Provide the [X, Y] coordinate of the cell's center where the given text is located.  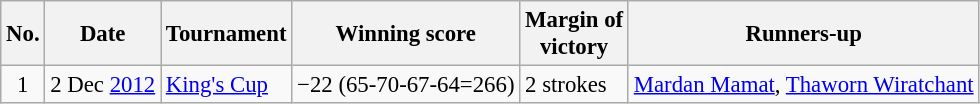
2 Dec 2012 [103, 85]
Tournament [226, 34]
Winning score [406, 34]
King's Cup [226, 85]
Margin ofvictory [574, 34]
1 [23, 85]
Mardan Mamat, Thaworn Wiratchant [803, 85]
No. [23, 34]
2 strokes [574, 85]
Runners-up [803, 34]
Date [103, 34]
−22 (65-70-67-64=266) [406, 85]
